Determine the [X, Y] coordinate at the center of the cell enclosing the given text.  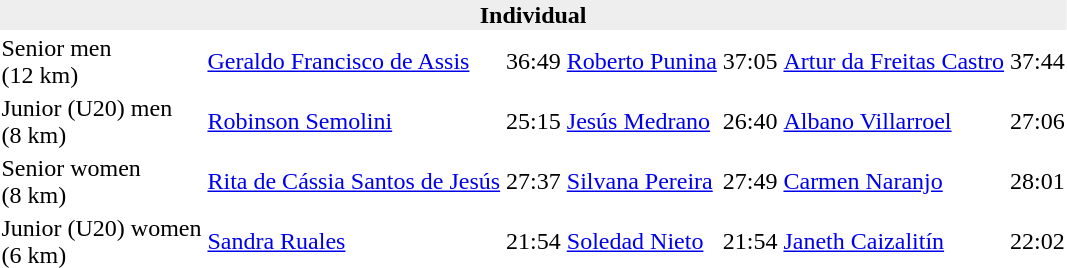
Albano Villarroel [894, 122]
Rita de Cássia Santos de Jesús [354, 182]
25:15 [534, 122]
27:49 [750, 182]
Jesús Medrano [642, 122]
Roberto Punina [642, 62]
Senior women(8 km) [102, 182]
Individual [533, 15]
Geraldo Francisco de Assis [354, 62]
27:06 [1038, 122]
27:37 [534, 182]
37:05 [750, 62]
Carmen Naranjo [894, 182]
Artur da Freitas Castro [894, 62]
Junior (U20) men(8 km) [102, 122]
28:01 [1038, 182]
36:49 [534, 62]
Robinson Semolini [354, 122]
37:44 [1038, 62]
Silvana Pereira [642, 182]
26:40 [750, 122]
Senior men(12 km) [102, 62]
